Return (X, Y) of the center of cell containing provided text 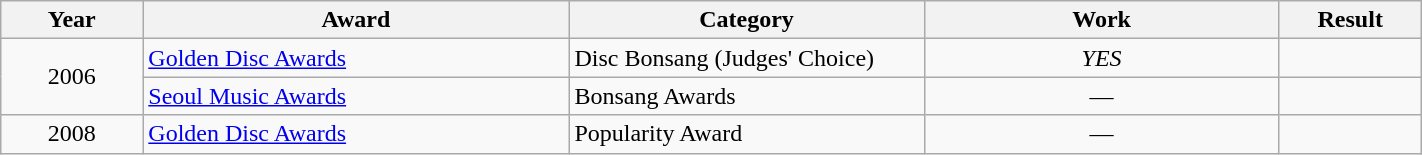
Popularity Award (746, 134)
YES (1102, 58)
Bonsang Awards (746, 96)
Category (746, 20)
2008 (72, 134)
Year (72, 20)
Result (1350, 20)
Disc Bonsang (Judges' Choice) (746, 58)
Work (1102, 20)
2006 (72, 77)
Award (356, 20)
Seoul Music Awards (356, 96)
